Capture the cell that displays the provided text and extract its [x, y] central coordinate. 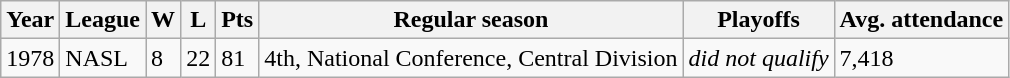
Pts [238, 20]
L [198, 20]
4th, National Conference, Central Division [471, 58]
NASL [103, 58]
did not qualify [758, 58]
League [103, 20]
81 [238, 58]
1978 [30, 58]
Playoffs [758, 20]
Year [30, 20]
22 [198, 58]
7,418 [922, 58]
W [164, 20]
Regular season [471, 20]
Avg. attendance [922, 20]
8 [164, 58]
